Locate the cell with the specified text and output its [x, y] center coordinate. 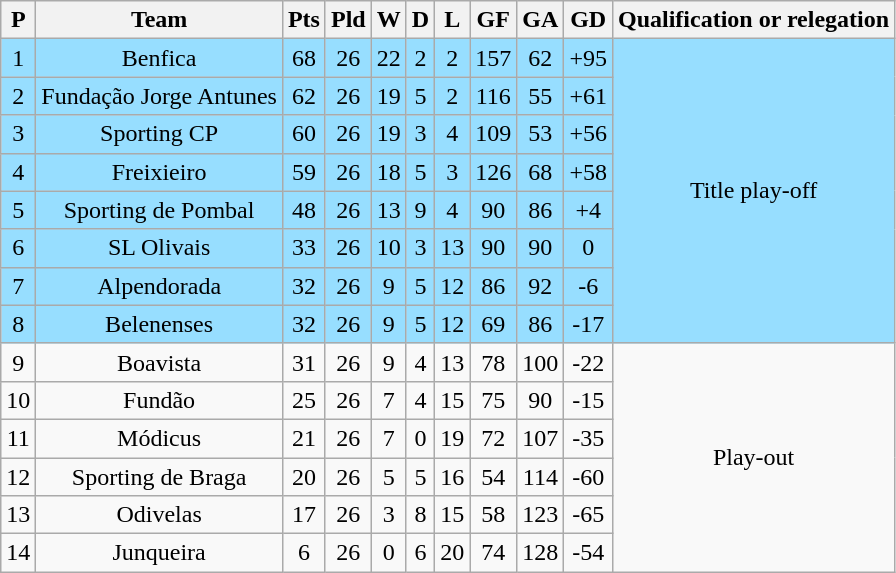
W [388, 20]
Junqueira [160, 553]
-17 [588, 324]
60 [304, 134]
72 [494, 438]
74 [494, 553]
107 [540, 438]
21 [304, 438]
33 [304, 248]
-65 [588, 515]
92 [540, 286]
109 [494, 134]
16 [452, 477]
114 [540, 477]
-54 [588, 553]
GA [540, 20]
53 [540, 134]
Benfica [160, 58]
Boavista [160, 362]
Belenenses [160, 324]
69 [494, 324]
54 [494, 477]
48 [304, 210]
Pld [348, 20]
126 [494, 172]
+61 [588, 96]
D [420, 20]
-6 [588, 286]
Pts [304, 20]
Fundação Jorge Antunes [160, 96]
Qualification or relegation [753, 20]
75 [494, 400]
Freixieiro [160, 172]
SL Olivais [160, 248]
+56 [588, 134]
116 [494, 96]
17 [304, 515]
25 [304, 400]
-15 [588, 400]
100 [540, 362]
Sporting de Braga [160, 477]
123 [540, 515]
58 [494, 515]
Title play-off [753, 191]
GF [494, 20]
Sporting de Pombal [160, 210]
+58 [588, 172]
+4 [588, 210]
22 [388, 58]
-22 [588, 362]
+95 [588, 58]
-60 [588, 477]
11 [18, 438]
GD [588, 20]
14 [18, 553]
1 [18, 58]
157 [494, 58]
55 [540, 96]
31 [304, 362]
Odivelas [160, 515]
18 [388, 172]
-35 [588, 438]
59 [304, 172]
Fundão [160, 400]
Módicus [160, 438]
Team [160, 20]
Sporting CP [160, 134]
P [18, 20]
78 [494, 362]
128 [540, 553]
Play-out [753, 457]
Alpendorada [160, 286]
L [452, 20]
